Identify which cell holds the provided text, then report its [X, Y] central coordinate. 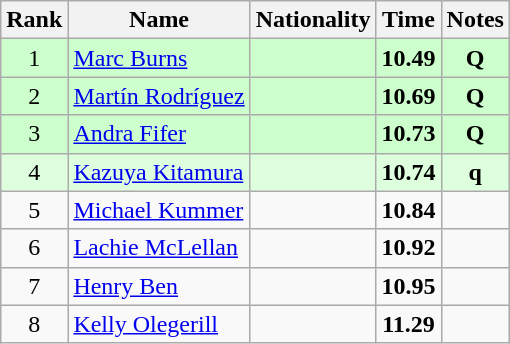
10.95 [408, 286]
Andra Fifer [159, 134]
4 [34, 172]
Kelly Olegerill [159, 324]
10.74 [408, 172]
Name [159, 20]
q [475, 172]
10.73 [408, 134]
7 [34, 286]
10.84 [408, 210]
Kazuya Kitamura [159, 172]
Martín Rodríguez [159, 96]
Rank [34, 20]
10.49 [408, 58]
Michael Kummer [159, 210]
8 [34, 324]
1 [34, 58]
Lachie McLellan [159, 248]
Marc Burns [159, 58]
2 [34, 96]
11.29 [408, 324]
3 [34, 134]
Henry Ben [159, 286]
Nationality [313, 20]
Notes [475, 20]
5 [34, 210]
6 [34, 248]
Time [408, 20]
10.92 [408, 248]
10.69 [408, 96]
